Find where the given text appears and provide that cell's center as (x, y) coordinate. 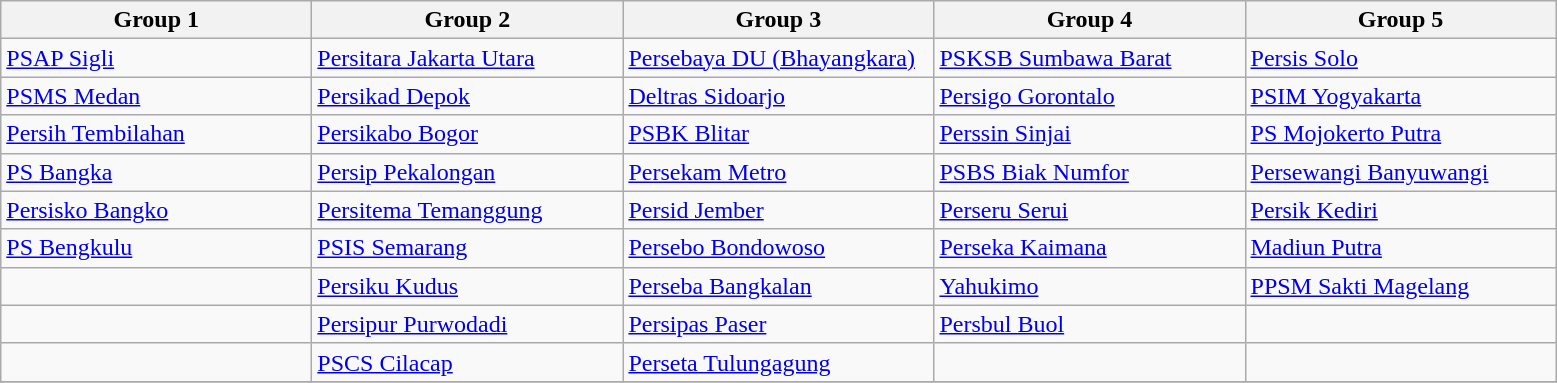
Persis Solo (1400, 58)
Perssin Sinjai (1090, 134)
Persbul Buol (1090, 324)
Persewangi Banyuwangi (1400, 172)
Persikad Depok (468, 96)
Madiun Putra (1400, 248)
Persitema Temanggung (468, 210)
Group 3 (778, 20)
Persisko Bangko (156, 210)
Persipur Purwodadi (468, 324)
Perseba Bangkalan (778, 286)
Persebaya DU (Bhayangkara) (778, 58)
Persikabo Bogor (468, 134)
Persekam Metro (778, 172)
PS Bangka (156, 172)
PSMS Medan (156, 96)
Persid Jember (778, 210)
Perseta Tulungagung (778, 362)
Persih Tembilahan (156, 134)
Persik Kediri (1400, 210)
PSAP Sigli (156, 58)
Persebo Bondowoso (778, 248)
Persitara Jakarta Utara (468, 58)
Group 4 (1090, 20)
PSIS Semarang (468, 248)
PSKSB Sumbawa Barat (1090, 58)
Deltras Sidoarjo (778, 96)
Group 5 (1400, 20)
Perseru Serui (1090, 210)
PS Mojokerto Putra (1400, 134)
PSCS Cilacap (468, 362)
PS Bengkulu (156, 248)
PSBK Blitar (778, 134)
Persip Pekalongan (468, 172)
PPSM Sakti Magelang (1400, 286)
Persigo Gorontalo (1090, 96)
Perseka Kaimana (1090, 248)
Group 1 (156, 20)
Yahukimo (1090, 286)
PSIM Yogyakarta (1400, 96)
Group 2 (468, 20)
Persipas Paser (778, 324)
Persiku Kudus (468, 286)
PSBS Biak Numfor (1090, 172)
